Return (X, Y) of the center of cell containing provided text 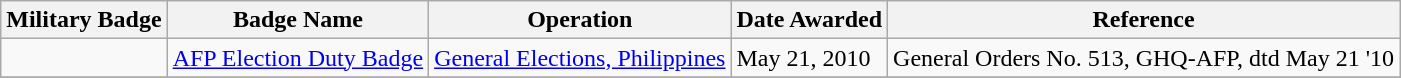
Military Badge (84, 20)
Reference (1144, 20)
Operation (580, 20)
AFP Election Duty Badge (298, 58)
General Orders No. 513, GHQ-AFP, dtd May 21 '10 (1144, 58)
Badge Name (298, 20)
May 21, 2010 (810, 58)
Date Awarded (810, 20)
General Elections, Philippines (580, 58)
